Search for the cell housing the specified text and yield its [x, y] center coordinate. 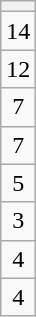
5 [18, 183]
3 [18, 221]
14 [18, 31]
12 [18, 69]
